Extract the [x, y] coordinate from the center of the cell holding the provided text.  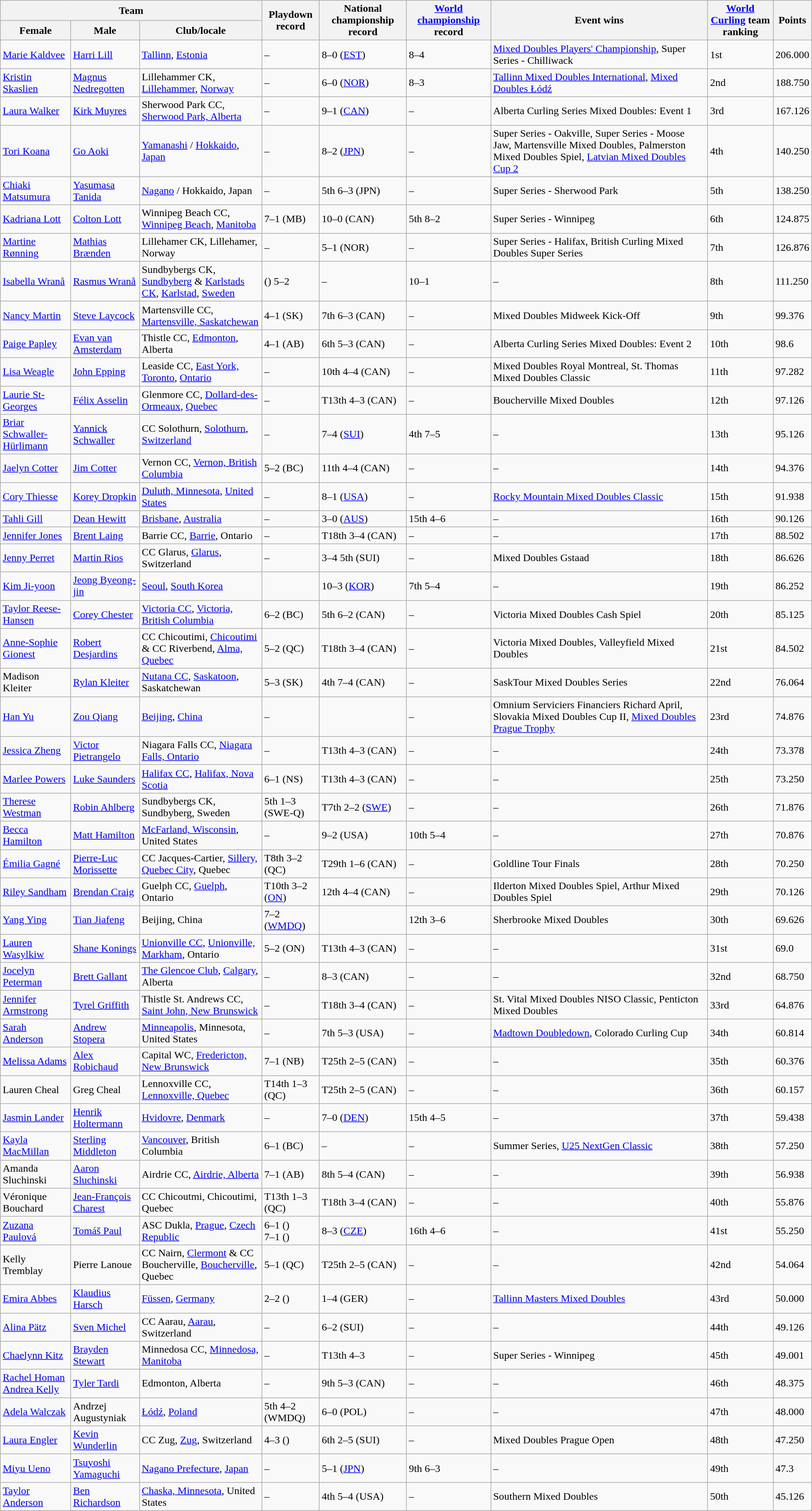
Brent Laing [105, 535]
1–4 (GER) [363, 1298]
Guelph CC, Guelph, Ontario [200, 892]
45th [740, 1356]
Vancouver, British Columbia [200, 1146]
Alberta Curling Series Mixed Doubles: Event 1 [599, 111]
Tallinn Mixed Doubles International, Mixed Doubles Łódź [599, 82]
Taylor Reese-Hansen [36, 614]
6–0 (NOR) [363, 82]
Chaelynn Kitz [36, 1356]
World championship record [449, 20]
23rd [740, 716]
12th [740, 400]
15th 4–6 [449, 519]
Pierre-Luc Morissette [105, 864]
Glenmore CC, Dollard-des-Ormeaux, Quebec [200, 400]
Lillehamer CK, Lillehamer, Norway [200, 247]
41st [740, 1231]
68.750 [792, 976]
Shane Konings [105, 949]
13th [740, 434]
Steve Laycock [105, 315]
Martensville CC, Martensville, Saskatchewan [200, 315]
Duluth, Minnesota, United States [200, 496]
Kim Ji-yoon [36, 586]
24th [740, 751]
Robin Ahlberg [105, 807]
Yannick Schwaller [105, 434]
Thistle St. Andrews CC, Saint John, New Brunswick [200, 1005]
Rasmus Wranå [105, 281]
Alina Pätz [36, 1327]
Jennifer Armstrong [36, 1005]
T13th 1–3 (QC) [291, 1202]
T8th 3–2 (QC) [291, 864]
Yasumasa Tanida [105, 191]
26th [740, 807]
Super Series - Sherwood Park [599, 191]
5–1 (JPN) [363, 1468]
Dean Hewitt [105, 519]
Amanda Sluchinski [36, 1174]
Jennifer Jones [36, 535]
55.250 [792, 1231]
44th [740, 1327]
Super Series - Oakville, Super Series - Moose Jaw, Martensville Mixed Doubles, Palmerston Mixed Doubles Spiel, Latvian Mixed Doubles Cup 2 [599, 151]
Henrik Holtermann [105, 1118]
Nancy Martin [36, 315]
6–1 () 7–1 () [291, 1231]
Nagano / Hokkaido, Japan [200, 191]
10–0 (CAN) [363, 219]
7–4 (SUI) [363, 434]
Taylor Anderson [36, 1496]
Goldline Tour Finals [599, 864]
Chiaki Matsumura [36, 191]
Mixed Doubles Midweek Kick-Off [599, 315]
6th 5–3 (CAN) [363, 344]
Mixed Doubles Gstaad [599, 558]
The Glencoe Club, Calgary, Alberta [200, 976]
76.064 [792, 682]
Sundbybergs CK, Sundbyberg, Sweden [200, 807]
95.126 [792, 434]
70.876 [792, 835]
5th 8–2 [449, 219]
Super Series - Halifax, British Curling Mixed Doubles Super Series [599, 247]
Tyler Tardi [105, 1383]
12th 4–4 (CAN) [363, 892]
28th [740, 864]
15th [740, 496]
8–2 (JPN) [363, 151]
Tian Jiafeng [105, 920]
1st [740, 55]
40th [740, 1202]
4th 7–4 (CAN) [363, 682]
Nagano Prefecture, Japan [200, 1468]
7–0 (DEN) [363, 1118]
94.376 [792, 469]
34th [740, 1033]
33rd [740, 1005]
Tallinn, Estonia [200, 55]
Adela Walczak [36, 1412]
35th [740, 1061]
10–1 [449, 281]
SaskTour Mixed Doubles Series [599, 682]
Brayden Stewart [105, 1356]
36th [740, 1089]
64.876 [792, 1005]
25th [740, 778]
Briar Schwaller-Hürlimann [36, 434]
8–4 [449, 55]
Club/locale [200, 30]
7–1 (MB) [291, 219]
Sherbrooke Mixed Doubles [599, 920]
124.875 [792, 219]
Becca Hamilton [36, 835]
9th 5–3 (CAN) [363, 1383]
7th 5–4 [449, 586]
Sarah Anderson [36, 1033]
10th 4–4 (CAN) [363, 371]
Matt Hamilton [105, 835]
Kristin Skaslien [36, 82]
Team [131, 10]
48.000 [792, 1412]
T10th 3–2 (ON) [291, 892]
Capital WC, Fredericton, New Brunswick [200, 1061]
46th [740, 1383]
8–0 (EST) [363, 55]
Cory Thiesse [36, 496]
2–2 () [291, 1298]
Chaska, Minnesota, United States [200, 1496]
Ilderton Mixed Doubles Spiel, Arthur Mixed Doubles Spiel [599, 892]
T13th 4–3 [363, 1356]
Tori Koana [36, 151]
Pierre Lanoue [105, 1265]
8th [740, 281]
T29th 1–6 (CAN) [363, 864]
Niagara Falls CC, Niagara Falls, Ontario [200, 751]
59.438 [792, 1118]
CC Solothurn, Solothurn, Switzerland [200, 434]
Korey Dropkin [105, 496]
6–2 (BC) [291, 614]
9–2 (USA) [363, 835]
Kadriana Lott [36, 219]
Riley Sandham [36, 892]
99.376 [792, 315]
Jim Cotter [105, 469]
Kirk Muyres [105, 111]
Luke Saunders [105, 778]
Victoria CC, Victoria, British Columbia [200, 614]
74.876 [792, 716]
Victor Pietrangelo [105, 751]
Boucherville Mixed Doubles [599, 400]
Melissa Adams [36, 1061]
9th 6–3 [449, 1468]
43rd [740, 1298]
Andrzej Augustyniak [105, 1412]
CC Jacques-Cartier, Sillery, Quebec City, Quebec [200, 864]
14th [740, 469]
5–3 (SK) [291, 682]
2nd [740, 82]
84.502 [792, 648]
Rocky Mountain Mixed Doubles Classic [599, 496]
57.250 [792, 1146]
4th 7–5 [449, 434]
5th [740, 191]
Jeong Byeong-jin [105, 586]
CC Chicoutmi, Chicoutimi, Quebec [200, 1202]
Airdrie CC, Airdrie, Alberta [200, 1174]
Alberta Curling Series Mixed Doubles: Event 2 [599, 344]
8–1 (USA) [363, 496]
140.250 [792, 151]
Félix Asselin [105, 400]
Jessica Zheng [36, 751]
Laura Walker [36, 111]
Male [105, 30]
3–0 (AUS) [363, 519]
Mixed Doubles Prague Open [599, 1440]
Madison Kleiter [36, 682]
Han Yu [36, 716]
Victoria Mixed Doubles Cash Spiel [599, 614]
Füssen, Germany [200, 1298]
12th 3–6 [449, 920]
Alex Robichaud [105, 1061]
8–3 (CZE) [363, 1231]
Zou Qiang [105, 716]
47.250 [792, 1440]
Martin Rios [105, 558]
7th [740, 247]
50.000 [792, 1298]
90.126 [792, 519]
Sven Michel [105, 1327]
126.876 [792, 247]
60.376 [792, 1061]
Greg Cheal [105, 1089]
Seoul, South Korea [200, 586]
Ben Richardson [105, 1496]
69.0 [792, 949]
5th 6–2 (CAN) [363, 614]
Klaudius Harsch [105, 1298]
Mixed Doubles Players' Championship, Super Series - Chilliwack [599, 55]
McFarland, Wisconsin, United States [200, 835]
4–1 (AB) [291, 344]
Playdown record [291, 20]
3–4 5th (SUI) [363, 558]
ASC Dukla, Prague, Czech Republic [200, 1231]
CC Aarau, Aarau, Switzerland [200, 1327]
Lillehammer CK, Lillehammer, Norway [200, 82]
10th 5–4 [449, 835]
John Epping [105, 371]
55.876 [792, 1202]
86.252 [792, 586]
88.502 [792, 535]
60.814 [792, 1033]
167.126 [792, 111]
Southern Mixed Doubles [599, 1496]
7–2 (WMDQ) [291, 920]
Tahli Gill [36, 519]
Kelly Tremblay [36, 1265]
50th [740, 1496]
6–0 (POL) [363, 1412]
Marlee Powers [36, 778]
138.250 [792, 191]
T7th 2–2 (SWE) [363, 807]
Sundbybergs CK, Sundbyberg & Karlstads CK, Karlstad, Sweden [200, 281]
Female [36, 30]
Lisa Weagle [36, 371]
48th [740, 1440]
71.876 [792, 807]
47th [740, 1412]
Leaside CC, East York, Toronto, Ontario [200, 371]
49.001 [792, 1356]
48.375 [792, 1383]
Rachel HomanAndrea Kelly [36, 1383]
5th 4–2 (WMDQ) [291, 1412]
73.250 [792, 778]
9–1 (CAN) [363, 111]
Brett Gallant [105, 976]
15th 4–5 [449, 1118]
70.126 [792, 892]
Go Aoki [105, 151]
Colton Lott [105, 219]
7–1 (NB) [291, 1061]
4–3 () [291, 1440]
39th [740, 1174]
Emira Abbes [36, 1298]
111.250 [792, 281]
Jasmin Lander [36, 1118]
73.378 [792, 751]
Edmonton, Alberta [200, 1383]
Tyrel Griffith [105, 1005]
Isabella Wranå [36, 281]
86.626 [792, 558]
Véronique Bouchard [36, 1202]
Points [792, 20]
Vernon CC, Vernon, British Columbia [200, 469]
32nd [740, 976]
Mixed Doubles Royal Montreal, St. Thomas Mixed Doubles Classic [599, 371]
7th 5–3 (USA) [363, 1033]
Miyu Ueno [36, 1468]
Andrew Stopera [105, 1033]
27th [740, 835]
Marie Kaldvee [36, 55]
Evan van Amsterdam [105, 344]
45.126 [792, 1496]
16th 4–6 [449, 1231]
5–2 (ON) [291, 949]
Harri Lill [105, 55]
Omnium Serviciers Financiers Richard April, Slovakia Mixed Doubles Cup II, Mixed Doubles Prague Trophy [599, 716]
World Curling team ranking [740, 20]
188.750 [792, 82]
69.626 [792, 920]
60.157 [792, 1089]
11th [740, 371]
56.938 [792, 1174]
206.000 [792, 55]
19th [740, 586]
Kevin Wunderlin [105, 1440]
5th 6–3 (JPN) [363, 191]
8–3 [449, 82]
Nutana CC, Saskatoon, Saskatchewan [200, 682]
Émilia Gagné [36, 864]
5–1 (NOR) [363, 247]
7–1 (AB) [291, 1174]
Jenny Perret [36, 558]
38th [740, 1146]
St. Vital Mixed Doubles NISO Classic, Penticton Mixed Doubles [599, 1005]
Tsuyoshi Yamaguchi [105, 1468]
6th [740, 219]
9th [740, 315]
Brisbane, Australia [200, 519]
6–1 (NS) [291, 778]
Laurie St-Georges [36, 400]
17th [740, 535]
47.3 [792, 1468]
42nd [740, 1265]
16th [740, 519]
Winnipeg Beach CC, Winnipeg Beach, Manitoba [200, 219]
49th [740, 1468]
CC Zug, Zug, Switzerland [200, 1440]
Lauren Wasylkiw [36, 949]
5–1 (QC) [291, 1265]
Kayla MacMillan [36, 1146]
() 5–2 [291, 281]
31st [740, 949]
6th 2–5 (SUI) [363, 1440]
Mathias Brænden [105, 247]
Unionville CC, Unionville, Markham, Ontario [200, 949]
98.6 [792, 344]
Laura Engler [36, 1440]
Minneapolis, Minnesota, United States [200, 1033]
97.126 [792, 400]
37th [740, 1118]
4–1 (SK) [291, 315]
21st [740, 648]
Jocelyn Peterman [36, 976]
4th 5–4 (USA) [363, 1496]
T14th 1–3 (QC) [291, 1089]
10–3 (KOR) [363, 586]
Madtown Doubledown, Colorado Curling Cup [599, 1033]
54.064 [792, 1265]
Corey Chester [105, 614]
Therese Westman [36, 807]
Jaelyn Cotter [36, 469]
Jean-François Charest [105, 1202]
18th [740, 558]
Martine Rønning [36, 247]
Sterling Middleton [105, 1146]
Hvidovre, Denmark [200, 1118]
91.938 [792, 496]
5th 1–3 (SWE-Q) [291, 807]
97.282 [792, 371]
Event wins [599, 20]
29th [740, 892]
Anne-Sophie Gionest [36, 648]
Tallinn Masters Mixed Doubles [599, 1298]
Paige Papley [36, 344]
5–2 (BC) [291, 469]
CC Nairn, Clermont & CC Boucherville, Boucherville, Quebec [200, 1265]
10th [740, 344]
CC Glarus, Glarus, Switzerland [200, 558]
Victoria Mixed Doubles, Valleyfield Mixed Doubles [599, 648]
Tomáš Paul [105, 1231]
11th 4–4 (CAN) [363, 469]
20th [740, 614]
22nd [740, 682]
70.250 [792, 864]
6–2 (SUI) [363, 1327]
Halifax CC, Halifax, Nova Scotia [200, 778]
7th 6–3 (CAN) [363, 315]
8–3 (CAN) [363, 976]
Lennoxville CC, Lennoxville, Quebec [200, 1089]
Brendan Craig [105, 892]
8th 5–4 (CAN) [363, 1174]
3rd [740, 111]
30th [740, 920]
Sherwood Park CC, Sherwood Park, Alberta [200, 111]
Thistle CC, Edmonton, Alberta [200, 344]
Łódź, Poland [200, 1412]
Robert Desjardins [105, 648]
Rylan Kleiter [105, 682]
Lauren Cheal [36, 1089]
Zuzana Paulová [36, 1231]
Minnedosa CC, Minnedosa, Manitoba [200, 1356]
85.125 [792, 614]
Barrie CC, Barrie, Ontario [200, 535]
Summer Series, U25 NextGen Classic [599, 1146]
6–1 (BC) [291, 1146]
National championship record [363, 20]
5–2 (QC) [291, 648]
4th [740, 151]
Aaron Sluchinski [105, 1174]
Yamanashi / Hokkaido, Japan [200, 151]
CC Chicoutimi, Chicoutimi & CC Riverbend, Alma, Quebec [200, 648]
49.126 [792, 1327]
Magnus Nedregotten [105, 82]
Yang Ying [36, 920]
